Search for the cell housing the specified text and yield its (x, y) center coordinate. 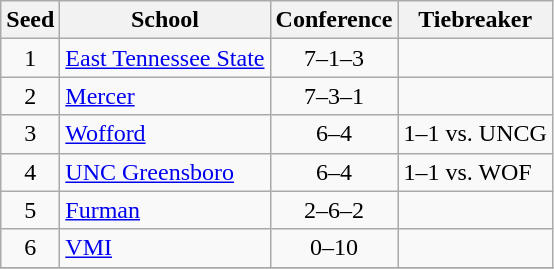
Furman (165, 210)
5 (30, 210)
2–6–2 (334, 210)
1–1 vs. UNCG (475, 134)
Conference (334, 20)
0–10 (334, 248)
3 (30, 134)
7–1–3 (334, 58)
UNC Greensboro (165, 172)
4 (30, 172)
Seed (30, 20)
Tiebreaker (475, 20)
1 (30, 58)
Mercer (165, 96)
East Tennessee State (165, 58)
6 (30, 248)
Wofford (165, 134)
VMI (165, 248)
School (165, 20)
7–3–1 (334, 96)
1–1 vs. WOF (475, 172)
2 (30, 96)
